Determine the (X, Y) coordinate at the center of the cell enclosing the given text.  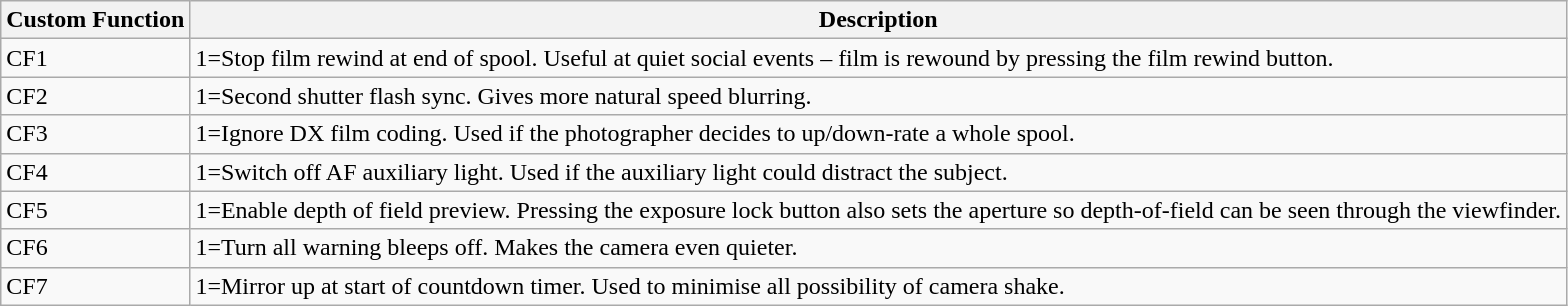
CF5 (96, 210)
Description (878, 20)
1=Mirror up at start of countdown timer. Used to minimise all possibility of camera shake. (878, 286)
CF6 (96, 248)
1=Second shutter flash sync. Gives more natural speed blurring. (878, 96)
1=Switch off AF auxiliary light. Used if the auxiliary light could distract the subject. (878, 172)
1=Ignore DX film coding. Used if the photographer decides to up/down-rate a whole spool. (878, 134)
CF4 (96, 172)
CF7 (96, 286)
CF3 (96, 134)
1=Turn all warning bleeps off. Makes the camera even quieter. (878, 248)
1=Enable depth of field preview. Pressing the exposure lock button also sets the aperture so depth-of-field can be seen through the viewfinder. (878, 210)
1=Stop film rewind at end of spool. Useful at quiet social events – film is rewound by pressing the film rewind button. (878, 58)
Custom Function (96, 20)
CF1 (96, 58)
CF2 (96, 96)
